Capture the cell that displays the provided text and extract its (X, Y) central coordinate. 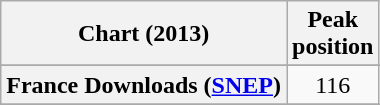
Chart (2013) (144, 34)
116 (332, 85)
Peak position (332, 34)
France Downloads (SNEP) (144, 85)
